Return (x, y) of the center of cell containing provided text 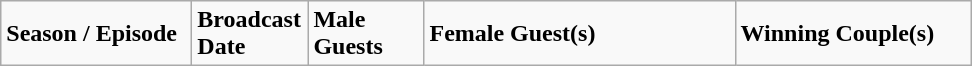
Female Guest(s) (580, 34)
Male Guests (366, 34)
Winning Couple(s) (853, 34)
Season / Episode (96, 34)
Broadcast Date (250, 34)
